For the text-containing cell, return its midpoint in [x, y] coordinate format. 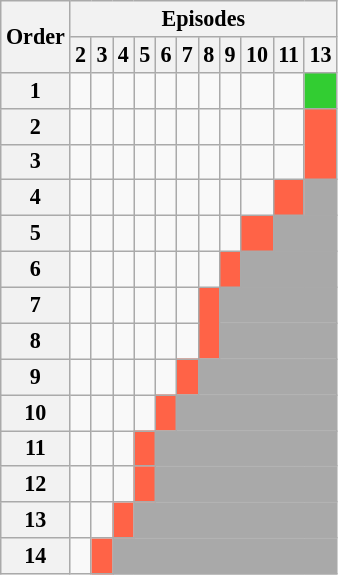
12 [36, 484]
Order [36, 36]
14 [36, 556]
Episodes [204, 18]
1 [36, 90]
